Scan for the cell matching the given text and deliver its (X, Y) coordinate at center. 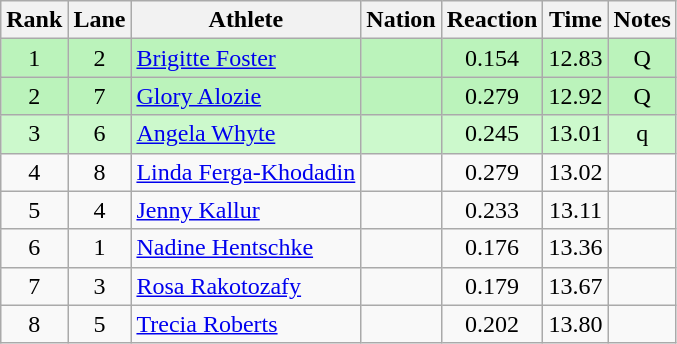
Rosa Rakotozafy (246, 286)
0.176 (492, 248)
13.80 (576, 324)
0.233 (492, 210)
13.01 (576, 134)
Linda Ferga-Khodadin (246, 172)
Reaction (492, 20)
Notes (642, 20)
0.245 (492, 134)
0.179 (492, 286)
12.83 (576, 58)
0.202 (492, 324)
Athlete (246, 20)
Angela Whyte (246, 134)
Trecia Roberts (246, 324)
q (642, 134)
13.36 (576, 248)
Rank (34, 20)
Time (576, 20)
0.154 (492, 58)
13.11 (576, 210)
Nation (401, 20)
Jenny Kallur (246, 210)
Lane (100, 20)
Nadine Hentschke (246, 248)
12.92 (576, 96)
Glory Alozie (246, 96)
13.02 (576, 172)
Brigitte Foster (246, 58)
13.67 (576, 286)
